Output the (X, Y) coordinate of the center of the cell containing the given text.  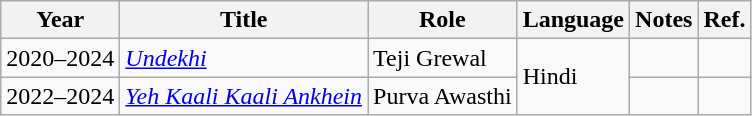
2020–2024 (60, 58)
Purva Awasthi (443, 96)
Role (443, 20)
Undekhi (244, 58)
Teji Grewal (443, 58)
Year (60, 20)
Language (573, 20)
Title (244, 20)
Hindi (573, 77)
Yeh Kaali Kaali Ankhein (244, 96)
Notes (664, 20)
2022–2024 (60, 96)
Ref. (724, 20)
